Provide the (x, y) coordinate of the cell's center where the given text is located.  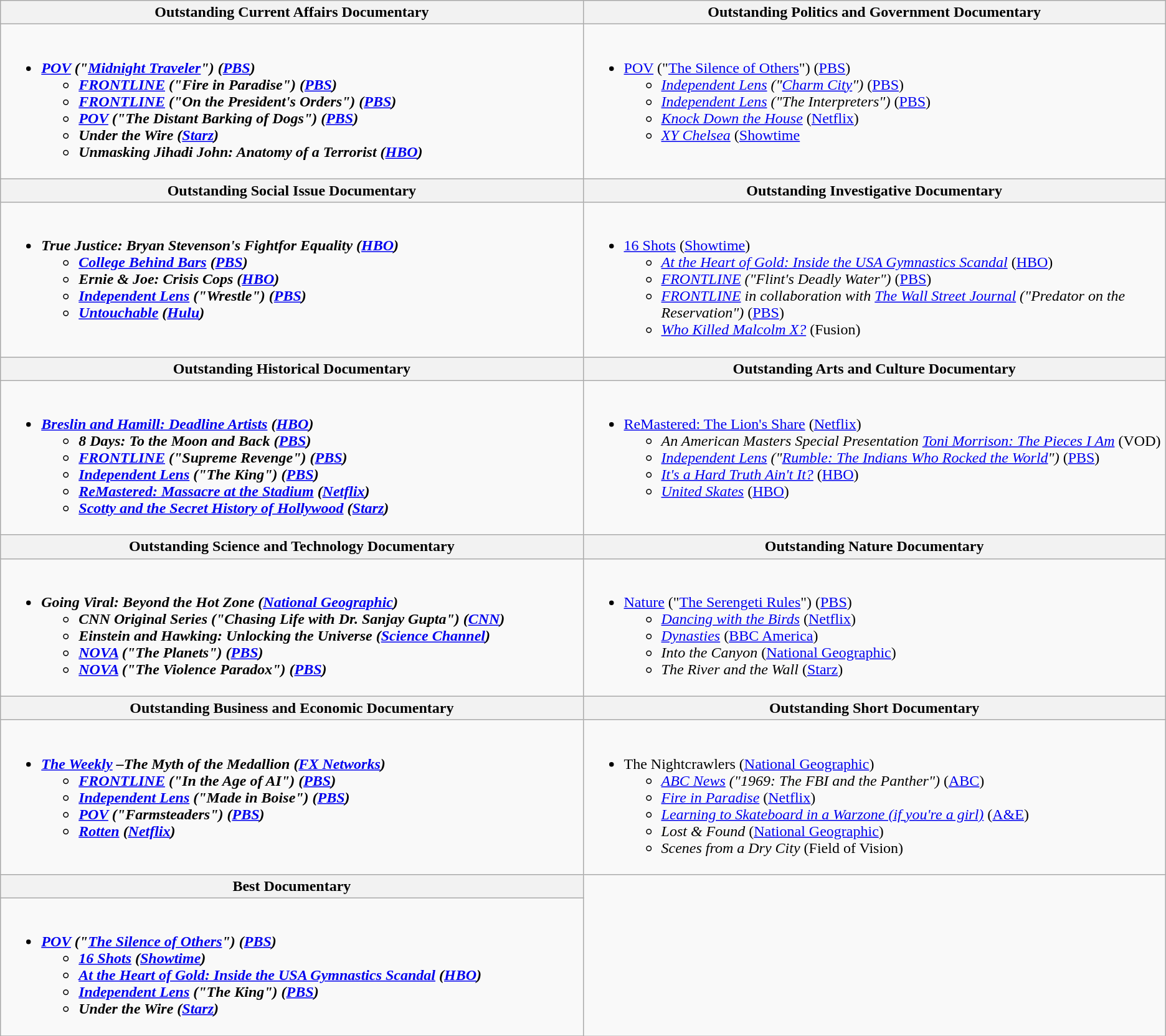
Outstanding Politics and Government Documentary (874, 12)
Outstanding Business and Economic Documentary (291, 708)
Outstanding Short Documentary (874, 708)
Outstanding Nature Documentary (874, 547)
Best Documentary (291, 886)
Outstanding Social Issue Documentary (291, 191)
Outstanding Current Affairs Documentary (291, 12)
Outstanding Investigative Documentary (874, 191)
Outstanding Arts and Culture Documentary (874, 369)
Outstanding Science and Technology Documentary (291, 547)
Outstanding Historical Documentary (291, 369)
